Detect which cell encompasses the target text, then output its (x, y) center coordinate. 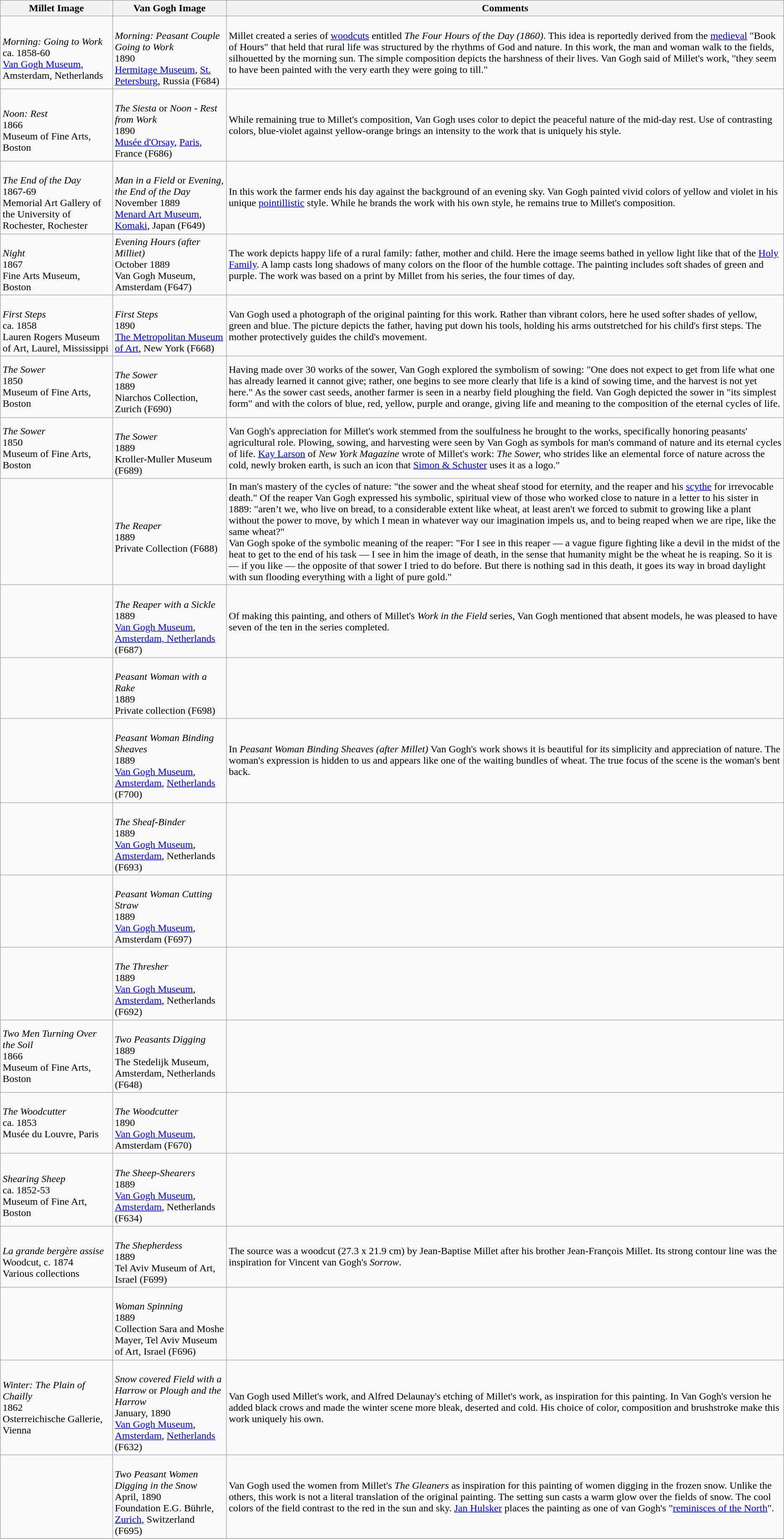
The Woodcutterca. 1853Musée du Louvre, Paris (57, 1123)
Van Gogh Image (170, 8)
The Sheaf-Binder1889Van Gogh Museum, Amsterdam, Netherlands (F693) (170, 839)
Morning: Going to Work ca. 1858-60Van Gogh Museum, Amsterdam, Netherlands (57, 53)
The End of the Day1867-69Memorial Art Gallery of the University of Rochester, Rochester (57, 198)
The Sheep-Shearers1889Van Gogh Museum, Amsterdam, Netherlands (F634) (170, 1190)
First Steps 1890 The Metropolitan Museum of Art, New York (F668) (170, 325)
Peasant Woman with a Rake1889 Private collection (F698) (170, 688)
The Sower1889 Kroller-Muller Museum (F689) (170, 448)
Comments (505, 8)
Woman Spinning 1889 Collection Sara and Moshe Mayer, Tel Aviv Museum of Art, Israel (F696) (170, 1324)
Snow covered Field with a Harrow or Plough and the HarrowJanuary, 1890Van Gogh Museum, Amsterdam, Netherlands (F632) (170, 1407)
Winter: The Plain of Chailly1862Osterreichische Gallerie, Vienna (57, 1407)
La grande bergère assiseWoodcut, c. 1874 Various collections (57, 1257)
Two Peasant Women Digging in the SnowApril, 1890Foundation E.G. Bührle, Zurich, Switzerland (F695) (170, 1497)
Evening Hours (after Milliet)October 1889Van Gogh Museum, Amsterdam (F647) (170, 264)
Peasant Woman Cutting Straw 1889Van Gogh Museum, Amsterdam (F697) (170, 912)
Noon: Rest1866Museum of Fine Arts, Boston (57, 125)
Shearing Sheepca. 1852-53 Museum of Fine Art, Boston (57, 1190)
First Stepsca. 1858Lauren Rogers Museum of Art, Laurel, Mississippi (57, 325)
The Shepherdess 1889Tel Aviv Museum of Art, Israel (F699) (170, 1257)
Peasant Woman Binding Sheaves1889 Van Gogh Museum, Amsterdam, Netherlands (F700) (170, 760)
The Siesta or Noon - Rest from Work1890Musée d'Orsay, Paris, France (F686) (170, 125)
Two Men Turning Over the Soil1866Museum of Fine Arts, Boston (57, 1056)
The Reaper1889Private Collection (F688) (170, 532)
Millet Image (57, 8)
The Woodcutter 1890Van Gogh Museum, Amsterdam (F670) (170, 1123)
Night1867Fine Arts Museum, Boston (57, 264)
The Sower1889Niarchos Collection, Zurich (F690) (170, 387)
The Reaper with a Sickle 1889Van Gogh Museum, Amsterdam, Netherlands (F687) (170, 621)
The Thresher1889Van Gogh Museum, Amsterdam, Netherlands (F692) (170, 984)
Two Peasants Digging1889 The Stedelijk Museum, Amsterdam, Netherlands (F648) (170, 1056)
Man in a Field or Evening, the End of the DayNovember 1889 Menard Art Museum, Komaki, Japan (F649) (170, 198)
Morning: Peasant Couple Going to Work1890Hermitage Museum, St. Petersburg, Russia (F684) (170, 53)
